Capture the cell that displays the provided text and extract its [X, Y] central coordinate. 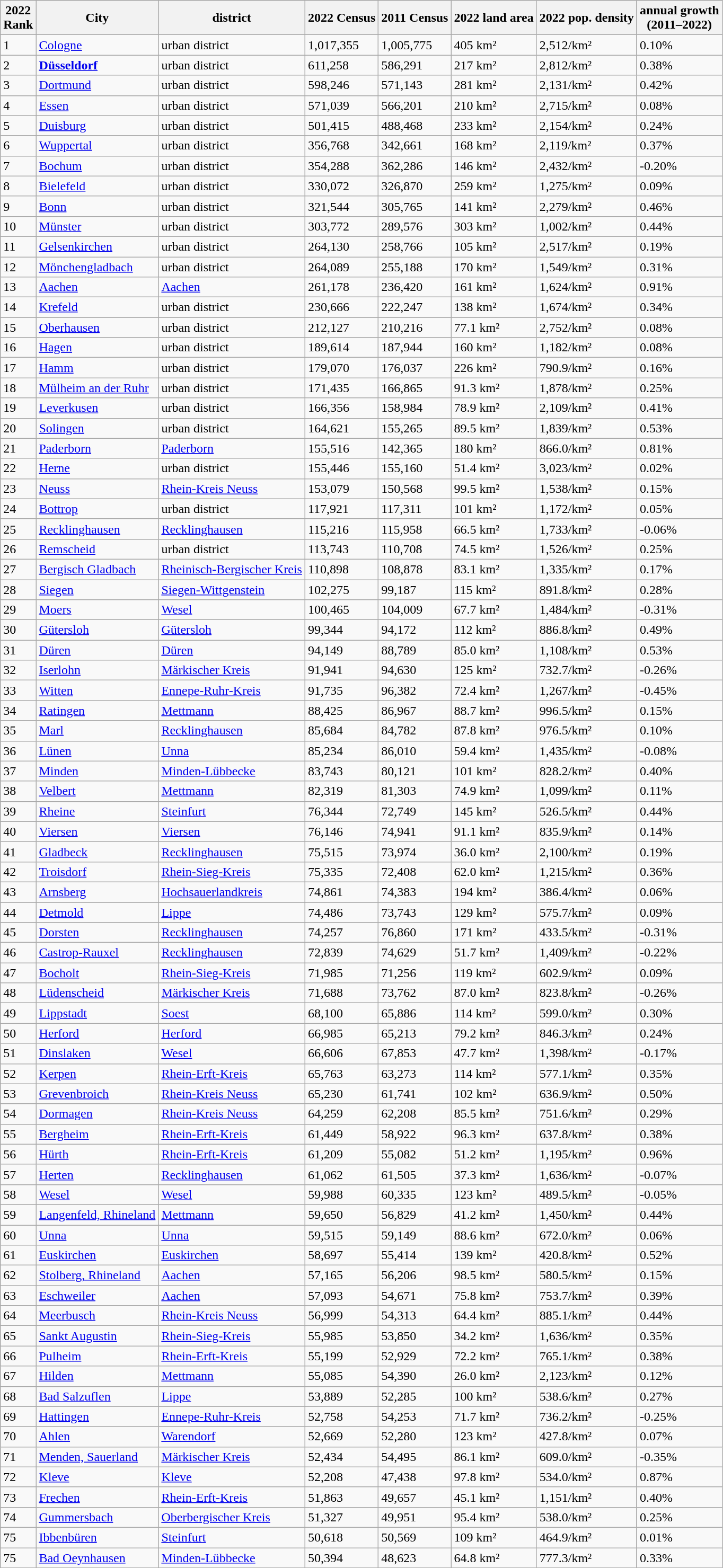
488,468 [415, 126]
Troisdorf [98, 872]
790.9/km² [586, 368]
Ibbenbüren [98, 1537]
1,538/km² [586, 489]
51.4 km² [494, 468]
47.7 km² [494, 1053]
526.5/km² [586, 811]
736.2/km² [586, 1416]
1,484/km² [586, 610]
420.8/km² [586, 1255]
74.5 km² [494, 549]
71,256 [415, 973]
66 [18, 1356]
96,382 [415, 690]
571,143 [415, 85]
3 [18, 85]
59,650 [341, 1215]
45 [18, 933]
637.8/km² [586, 1134]
2,100/km² [586, 852]
1,002/km² [586, 226]
1,215/km² [586, 872]
50,618 [341, 1537]
72 [18, 1477]
86,010 [415, 751]
0.11% [680, 791]
74,941 [415, 831]
33 [18, 690]
40 [18, 831]
1,435/km² [586, 751]
23 [18, 489]
1,335/km² [586, 569]
91.1 km² [494, 831]
61,741 [415, 1094]
26.0 km² [494, 1376]
115 km² [494, 590]
71,985 [341, 973]
25 [18, 529]
Arnsberg [98, 892]
1,017,355 [341, 45]
48,623 [415, 1557]
0.91% [680, 287]
55,082 [415, 1154]
577.1/km² [586, 1074]
0.46% [680, 206]
52,929 [415, 1356]
-0.08% [680, 751]
65 [18, 1336]
Bergisch Gladbach [98, 569]
538.6/km² [586, 1396]
Mönchengladbach [98, 267]
823.8/km² [586, 993]
52,208 [341, 1477]
18 [18, 388]
1,172/km² [586, 509]
64 [18, 1316]
0.36% [680, 872]
1,549/km² [586, 267]
50 [18, 1033]
13 [18, 287]
55,085 [341, 1376]
1,624/km² [586, 287]
58 [18, 1194]
21 [18, 448]
58,922 [415, 1134]
70 [18, 1437]
828.2/km² [586, 771]
0.01% [680, 1537]
Siegen-Wittgenstein [232, 590]
Münster [98, 226]
1,151/km² [586, 1497]
79.2 km² [494, 1033]
222,247 [415, 307]
74,486 [341, 912]
303,772 [341, 226]
52 [18, 1074]
Leverkusen [98, 408]
Siegen [98, 590]
Soest [232, 1013]
91,941 [341, 670]
9 [18, 206]
71,688 [341, 993]
602.9/km² [586, 973]
59.4 km² [494, 751]
11 [18, 246]
62,208 [415, 1114]
289,576 [415, 226]
187,944 [415, 348]
146 km² [494, 166]
88.6 km² [494, 1235]
Rheinisch-Bergischer Kreis [232, 569]
94,149 [341, 650]
179,070 [341, 368]
Herne [98, 468]
100 km² [494, 1396]
Lünen [98, 751]
31 [18, 650]
36.0 km² [494, 852]
0.27% [680, 1396]
76,860 [415, 933]
0.39% [680, 1296]
53 [18, 1094]
0.33% [680, 1557]
0.37% [680, 146]
67,853 [415, 1053]
155,160 [415, 468]
1,275/km² [586, 186]
85.5 km² [494, 1114]
41.2 km² [494, 1215]
68,100 [341, 1013]
1,182/km² [586, 348]
0.17% [680, 569]
226 km² [494, 368]
0.81% [680, 448]
32 [18, 670]
732.7/km² [586, 670]
-0.45% [680, 690]
-0.25% [680, 1416]
City [98, 18]
86,967 [415, 711]
annual growth (2011–2022) [680, 18]
976.5/km² [586, 731]
22 [18, 468]
Hamm [98, 368]
115,958 [415, 529]
0.07% [680, 1437]
176,037 [415, 368]
386.4/km² [586, 892]
Frechen [98, 1497]
609.0/km² [586, 1457]
160 km² [494, 348]
59,988 [341, 1194]
72,749 [415, 811]
Detmold [98, 912]
52,758 [341, 1416]
24 [18, 509]
54 [18, 1114]
Düsseldorf [98, 65]
Lüdenscheid [98, 993]
73,974 [415, 852]
212,127 [341, 327]
54,671 [415, 1296]
489.5/km² [586, 1194]
29 [18, 610]
1,005,775 [415, 45]
885.1/km² [586, 1316]
Castrop-Rauxel [98, 953]
281 km² [494, 85]
Hagen [98, 348]
64.8 km² [494, 1557]
82,319 [341, 791]
96.3 km² [494, 1134]
Hochsauerlandkreis [232, 892]
47 [18, 973]
102,275 [341, 590]
75.8 km² [494, 1296]
2,109/km² [586, 408]
62 [18, 1275]
72,839 [341, 953]
88.7 km² [494, 711]
57,093 [341, 1296]
1,674/km² [586, 307]
0.28% [680, 590]
Kerpen [98, 1074]
51 [18, 1053]
891.8/km² [586, 590]
259 km² [494, 186]
2,517/km² [586, 246]
125 km² [494, 670]
57,165 [341, 1275]
1,108/km² [586, 650]
405 km² [494, 45]
52,669 [341, 1437]
41 [18, 852]
751.6/km² [586, 1114]
258,766 [415, 246]
2,131/km² [586, 85]
57 [18, 1174]
55,414 [415, 1255]
2022Rank [18, 18]
0.52% [680, 1255]
Menden, Sauerland [98, 1457]
67.7 km² [494, 610]
-0.35% [680, 1457]
104,009 [415, 610]
72,408 [415, 872]
2011 Census [415, 18]
54,495 [415, 1457]
district [232, 18]
464.9/km² [586, 1537]
73,743 [415, 912]
0.42% [680, 85]
94,630 [415, 670]
17 [18, 368]
75,335 [341, 872]
321,544 [341, 206]
1,195/km² [586, 1154]
74,861 [341, 892]
1,450/km² [586, 1215]
0.87% [680, 1477]
34.2 km² [494, 1336]
53,850 [415, 1336]
1,878/km² [586, 388]
87.0 km² [494, 993]
145 km² [494, 811]
150,568 [415, 489]
60 [18, 1235]
86.1 km² [494, 1457]
85.0 km² [494, 650]
43 [18, 892]
50,394 [341, 1557]
866.0/km² [586, 448]
166,865 [415, 388]
Dortmund [98, 85]
59 [18, 1215]
58,697 [341, 1255]
83,743 [341, 771]
113,743 [341, 549]
44 [18, 912]
501,415 [341, 126]
230,666 [341, 307]
189,614 [341, 348]
67 [18, 1376]
74,383 [415, 892]
0.50% [680, 1094]
0.34% [680, 307]
72.2 km² [494, 1356]
66.5 km² [494, 529]
64,259 [341, 1114]
49,657 [415, 1497]
1 [18, 45]
2,123/km² [586, 1376]
835.9/km² [586, 831]
30 [18, 630]
59,515 [341, 1235]
Langenfeld, Rhineland [98, 1215]
1,526/km² [586, 549]
78.9 km² [494, 408]
Hattingen [98, 1416]
99,187 [415, 590]
Hürth [98, 1154]
73,762 [415, 993]
158,984 [415, 408]
112 km² [494, 630]
51,327 [341, 1517]
2,715/km² [586, 105]
599.0/km² [586, 1013]
Warendorf [232, 1437]
Bergheim [98, 1134]
-0.17% [680, 1053]
8 [18, 186]
Meerbusch [98, 1316]
65,763 [341, 1074]
2022 Census [341, 18]
Bottrop [98, 509]
115,216 [341, 529]
Cologne [98, 45]
210 km² [494, 105]
2 [18, 65]
71.7 km² [494, 1416]
63 [18, 1296]
12 [18, 267]
109 km² [494, 1537]
566,201 [415, 105]
586,291 [415, 65]
326,870 [415, 186]
Witten [98, 690]
1,099/km² [586, 791]
56 [18, 1154]
54,390 [415, 1376]
36 [18, 751]
76,344 [341, 811]
105 km² [494, 246]
Mülheim an der Ruhr [98, 388]
4 [18, 105]
94,172 [415, 630]
Bonn [98, 206]
52,285 [415, 1396]
171,435 [341, 388]
-0.07% [680, 1174]
2022 land area [494, 18]
10 [18, 226]
194 km² [494, 892]
61,062 [341, 1174]
87.8 km² [494, 731]
Neuss [98, 489]
-0.05% [680, 1194]
2,154/km² [586, 126]
2,512/km² [586, 45]
354,288 [341, 166]
Gummersbach [98, 1517]
0.02% [680, 468]
39 [18, 811]
Ahlen [98, 1437]
233 km² [494, 126]
580.5/km² [586, 1275]
Ratingen [98, 711]
129 km² [494, 912]
61,505 [415, 1174]
65,230 [341, 1094]
50,569 [415, 1537]
0.14% [680, 831]
5 [18, 126]
84,782 [415, 731]
Dinslaken [98, 1053]
55,985 [341, 1336]
74 [18, 1517]
91.3 km² [494, 388]
61,449 [341, 1134]
Remscheid [98, 549]
0.05% [680, 509]
3,023/km² [586, 468]
141 km² [494, 206]
155,516 [341, 448]
42 [18, 872]
Bielefeld [98, 186]
765.1/km² [586, 1356]
99.5 km² [494, 489]
571,039 [341, 105]
538.0/km² [586, 1517]
19 [18, 408]
Hilden [98, 1376]
180 km² [494, 448]
Moers [98, 610]
Iserlohn [98, 670]
217 km² [494, 65]
236,420 [415, 287]
Bad Oeynhausen [98, 1557]
71 [18, 1457]
6 [18, 146]
155,265 [415, 428]
Velbert [98, 791]
102 km² [494, 1094]
49,951 [415, 1517]
56,999 [341, 1316]
97.8 km² [494, 1477]
Marl [98, 731]
98.5 km² [494, 1275]
Bad Salzuflen [98, 1396]
69 [18, 1416]
20 [18, 428]
56,829 [415, 1215]
1,409/km² [586, 953]
74,257 [341, 933]
37.3 km² [494, 1174]
55 [18, 1134]
161 km² [494, 287]
110,898 [341, 569]
108,878 [415, 569]
2,812/km² [586, 65]
61,209 [341, 1154]
48 [18, 993]
598,246 [341, 85]
54,253 [415, 1416]
342,661 [415, 146]
28 [18, 590]
Minden [98, 771]
110,708 [415, 549]
15 [18, 327]
611,258 [341, 65]
45.1 km² [494, 1497]
61 [18, 1255]
1,733/km² [586, 529]
303 km² [494, 226]
Dorsten [98, 933]
138 km² [494, 307]
54,313 [415, 1316]
80,121 [415, 771]
65,213 [415, 1033]
164,621 [341, 428]
0.31% [680, 267]
142,365 [415, 448]
51.7 km² [494, 953]
Wuppertal [98, 146]
53,889 [341, 1396]
846.3/km² [586, 1033]
264,130 [341, 246]
636.9/km² [586, 1094]
139 km² [494, 1255]
2,432/km² [586, 166]
89.5 km² [494, 428]
-0.06% [680, 529]
170 km² [494, 267]
63,273 [415, 1074]
7 [18, 166]
Oberhausen [98, 327]
Stolberg, Rhineland [98, 1275]
261,178 [341, 287]
99,344 [341, 630]
Sankt Augustin [98, 1336]
47,438 [415, 1477]
75,515 [341, 852]
85,684 [341, 731]
356,768 [341, 146]
Gladbeck [98, 852]
Grevenbroich [98, 1094]
0.41% [680, 408]
1,839/km² [586, 428]
100,465 [341, 610]
996.5/km² [586, 711]
59,149 [415, 1235]
Duisburg [98, 126]
2,119/km² [586, 146]
66,985 [341, 1033]
Pulheim [98, 1356]
Oberbergischer Kreis [232, 1517]
74,629 [415, 953]
52,434 [341, 1457]
119 km² [494, 973]
81,303 [415, 791]
Rheine [98, 811]
83.1 km² [494, 569]
Eschweiler [98, 1296]
0.16% [680, 368]
Bocholt [98, 973]
51,863 [341, 1497]
0.49% [680, 630]
72.4 km² [494, 690]
85,234 [341, 751]
37 [18, 771]
91,735 [341, 690]
166,356 [341, 408]
330,072 [341, 186]
64.4 km² [494, 1316]
534.0/km² [586, 1477]
95.4 km² [494, 1517]
Krefeld [98, 307]
117,311 [415, 509]
Dormagen [98, 1114]
1,267/km² [586, 690]
60,335 [415, 1194]
2022 pop. density [586, 18]
-0.22% [680, 953]
-0.20% [680, 166]
168 km² [494, 146]
51.2 km² [494, 1154]
Bochum [98, 166]
65,886 [415, 1013]
52,280 [415, 1437]
255,188 [415, 267]
88,425 [341, 711]
886.8/km² [586, 630]
49 [18, 1013]
56,206 [415, 1275]
Essen [98, 105]
0.96% [680, 1154]
38 [18, 791]
Herten [98, 1174]
73 [18, 1497]
88,789 [415, 650]
153,079 [341, 489]
305,765 [415, 206]
66,606 [341, 1053]
433.5/km² [586, 933]
427.8/km² [586, 1437]
26 [18, 549]
46 [18, 953]
76,146 [341, 831]
777.3/km² [586, 1557]
0.12% [680, 1376]
Gelsenkirchen [98, 246]
2,752/km² [586, 327]
171 km² [494, 933]
362,286 [415, 166]
0.29% [680, 1114]
117,921 [341, 509]
575.7/km² [586, 912]
155,446 [341, 468]
62.0 km² [494, 872]
2,279/km² [586, 206]
14 [18, 307]
0.30% [680, 1013]
74.9 km² [494, 791]
210,216 [415, 327]
16 [18, 348]
672.0/km² [586, 1235]
Lippstadt [98, 1013]
55,199 [341, 1356]
753.7/km² [586, 1296]
1,398/km² [586, 1053]
264,089 [341, 267]
27 [18, 569]
68 [18, 1396]
77.1 km² [494, 327]
35 [18, 731]
Solingen [98, 428]
34 [18, 711]
